Scan for the cell matching the given text and deliver its [x, y] coordinate at center. 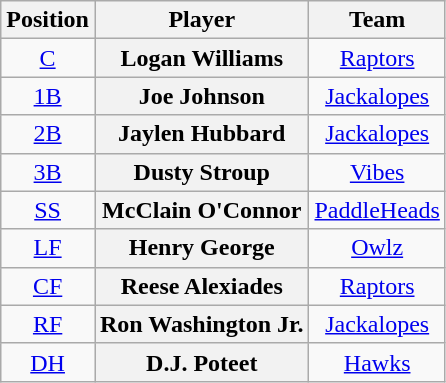
Vibes [377, 172]
Joe Johnson [201, 96]
Dusty Stroup [201, 172]
PaddleHeads [377, 210]
DH [48, 362]
Owlz [377, 248]
SS [48, 210]
2B [48, 134]
C [48, 58]
Jaylen Hubbard [201, 134]
RF [48, 324]
Player [201, 20]
Position [48, 20]
Henry George [201, 248]
Hawks [377, 362]
LF [48, 248]
D.J. Poteet [201, 362]
Team [377, 20]
Ron Washington Jr. [201, 324]
CF [48, 286]
1B [48, 96]
Reese Alexiades [201, 286]
McClain O'Connor [201, 210]
3B [48, 172]
Logan Williams [201, 58]
